Return [x, y] of the center of cell containing provided text 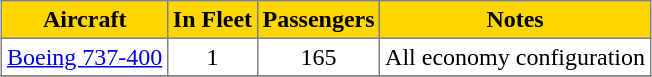
1 [213, 57]
Boeing 737-400 [85, 57]
All economy configuration [515, 57]
Notes [515, 20]
Aircraft [85, 20]
Passengers [318, 20]
In Fleet [213, 20]
165 [318, 57]
